Determine the [X, Y] coordinate at the center of the cell enclosing the given text.  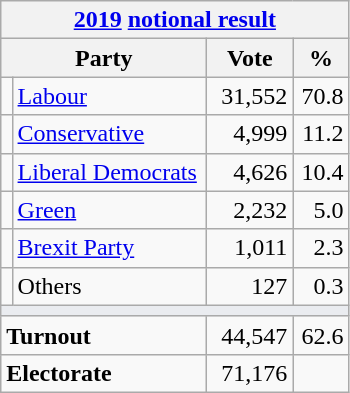
Liberal Democrats [110, 172]
Green [110, 210]
2,232 [250, 210]
Electorate [104, 373]
10.4 [321, 172]
Conservative [110, 134]
71,176 [250, 373]
1,011 [250, 248]
Others [110, 286]
Labour [110, 96]
11.2 [321, 134]
% [321, 58]
Turnout [104, 335]
2019 notional result [175, 20]
2.3 [321, 248]
5.0 [321, 210]
0.3 [321, 286]
4,626 [250, 172]
Brexit Party [110, 248]
127 [250, 286]
62.6 [321, 335]
Party [104, 58]
Vote [250, 58]
70.8 [321, 96]
44,547 [250, 335]
4,999 [250, 134]
31,552 [250, 96]
